Find where the given text appears and provide that cell's center as (x, y) coordinate. 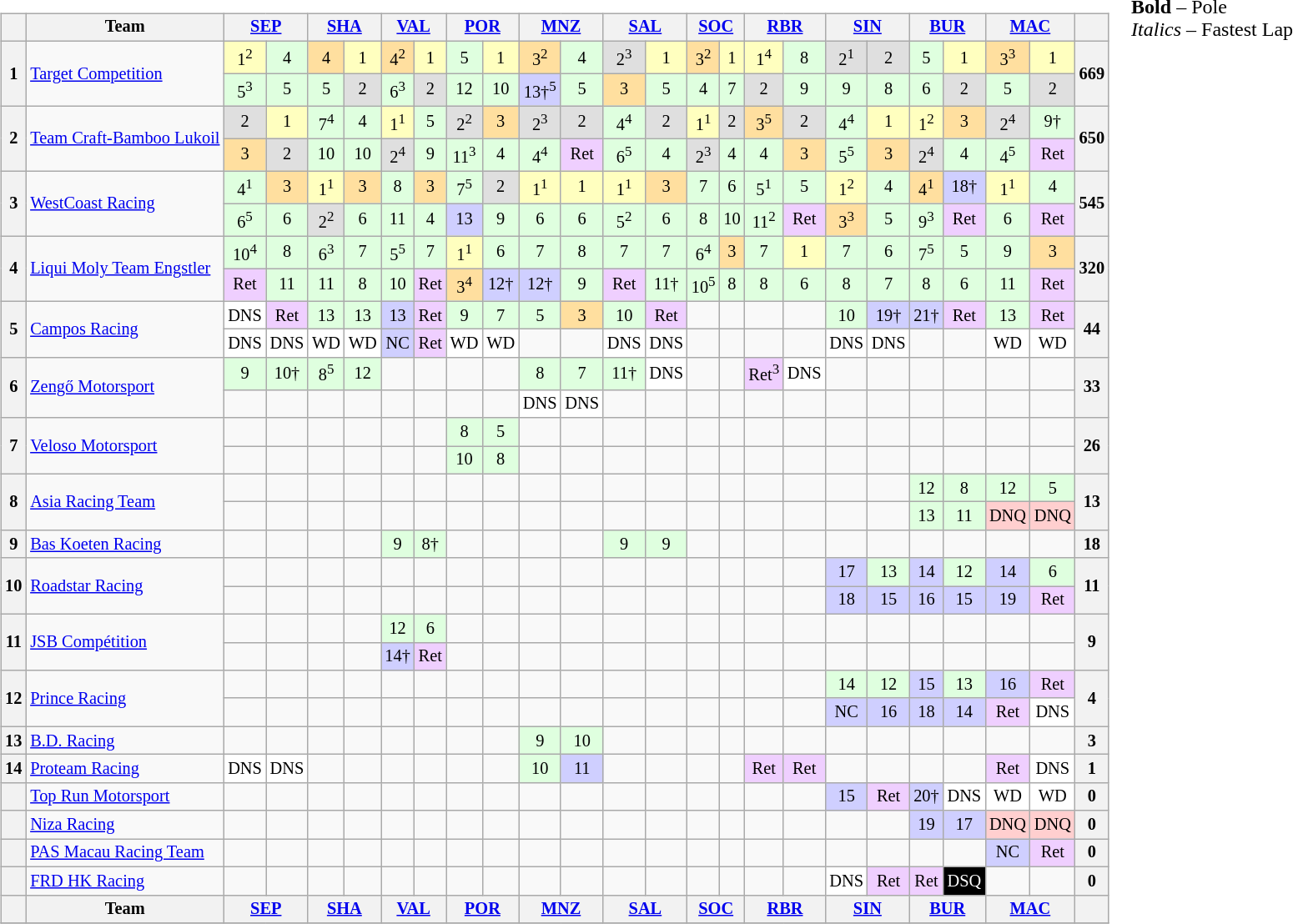
105 (704, 285)
9† (1053, 122)
545 (1092, 203)
320 (1092, 269)
51 (763, 187)
FRD HK Racing (125, 881)
WestCoast Racing (125, 203)
112 (763, 220)
Team Craft-Bamboo Lukoil (125, 138)
Bas Koeten Racing (125, 544)
85 (326, 374)
B.D. Racing (125, 741)
650 (1092, 138)
74 (326, 122)
Prince Racing (125, 699)
35 (763, 122)
26 (1092, 445)
Liqui Moly Team Engstler (125, 269)
DSQ (964, 881)
Veloso Motorsport (125, 445)
Niza Racing (125, 825)
93 (926, 220)
Target Competition (125, 73)
34 (465, 285)
8† (430, 544)
104 (244, 252)
Roadstar Racing (125, 585)
113 (465, 155)
PAS Macau Racing Team (125, 853)
JSB Compétition (125, 642)
20† (926, 796)
45 (1008, 155)
21 (846, 57)
18† (964, 187)
Campos Racing (125, 329)
669 (1092, 73)
21† (926, 315)
Proteam Racing (125, 769)
10† (287, 374)
42 (397, 57)
13†5 (540, 90)
Asia Racing Team (125, 502)
19† (888, 315)
14† (397, 656)
Top Run Motorsport (125, 796)
Zengő Motorsport (125, 387)
Ret3 (763, 374)
53 (244, 90)
64 (704, 252)
52 (624, 220)
